Extract the (X, Y) coordinate from the center of the cell holding the provided text.  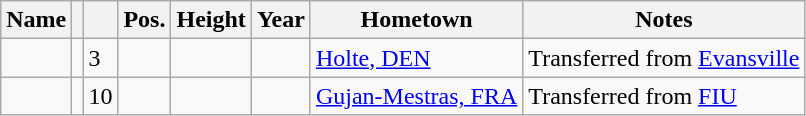
10 (100, 96)
Transferred from FIU (664, 96)
Gujan-Mestras, FRA (416, 96)
Name (36, 20)
Transferred from Evansville (664, 58)
Holte, DEN (416, 58)
3 (100, 58)
Height (211, 20)
Year (280, 20)
Notes (664, 20)
Pos. (144, 20)
Hometown (416, 20)
